Identify which cell holds the provided text, then report its [x, y] central coordinate. 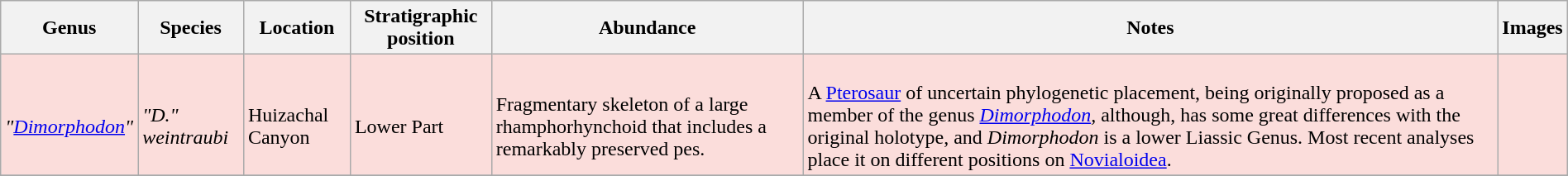
Huizachal Canyon [296, 115]
Images [1532, 28]
Notes [1150, 28]
Abundance [647, 28]
Fragmentary skeleton of a large rhamphorhynchoid that includes a remarkably preserved pes. [647, 115]
"Dimorphodon" [69, 115]
Genus [69, 28]
Location [296, 28]
Species [191, 28]
Stratigraphic position [420, 28]
"D." weintraubi [191, 115]
Lower Part [420, 115]
